Detect which cell encompasses the target text, then output its [X, Y] center coordinate. 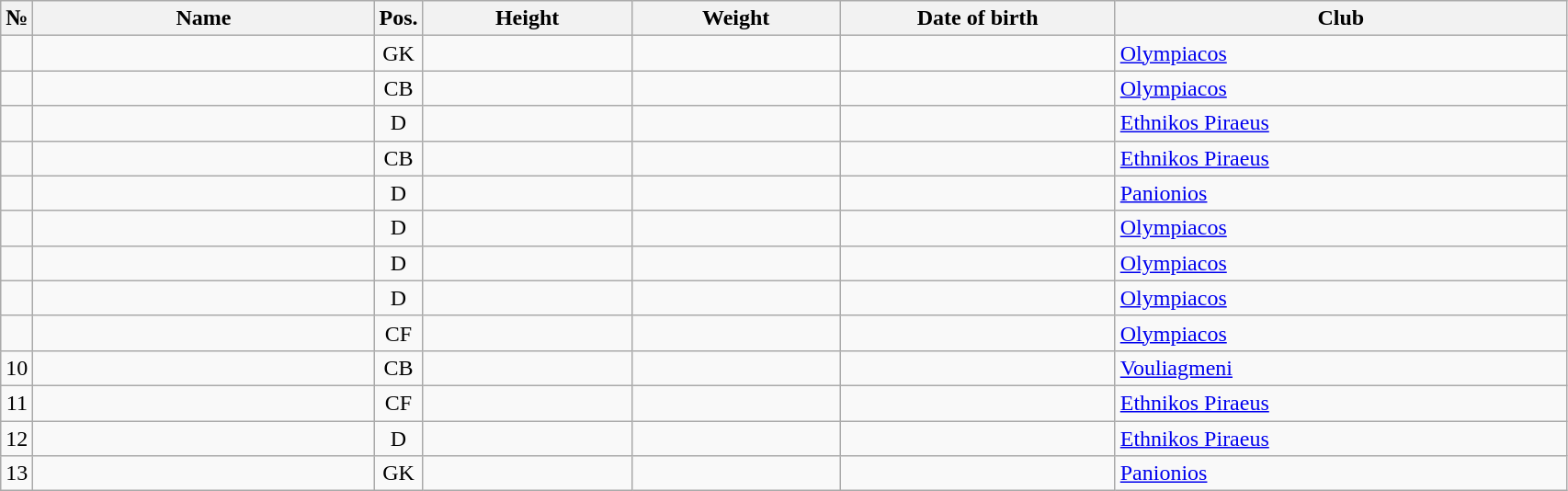
Name [204, 18]
12 [17, 439]
13 [17, 474]
Date of birth [978, 18]
Vouliagmeni [1340, 368]
Club [1340, 18]
11 [17, 403]
Pos. [399, 18]
Height [528, 18]
Weight [735, 18]
10 [17, 368]
№ [17, 18]
